Search for the cell housing the specified text and yield its [X, Y] center coordinate. 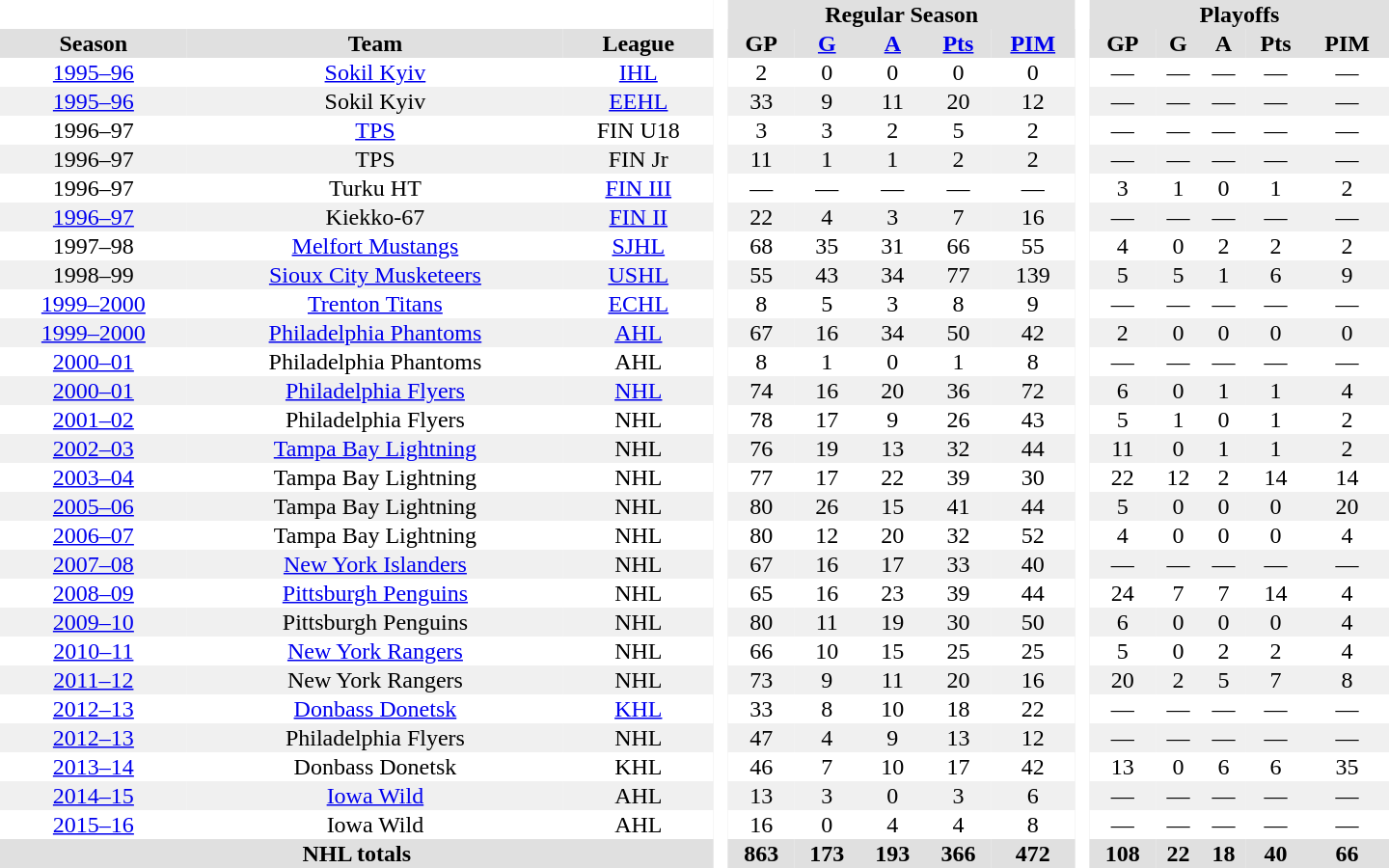
73 [761, 680]
193 [892, 854]
2008–09 [94, 593]
2006–07 [94, 535]
74 [761, 391]
Playoffs [1239, 14]
Sioux City Musketeers [375, 275]
24 [1123, 593]
2014–15 [94, 796]
2010–11 [94, 651]
EEHL [639, 101]
2005–06 [94, 506]
76 [761, 448]
2009–10 [94, 622]
USHL [639, 275]
65 [761, 593]
Regular Season [901, 14]
Trenton Titans [375, 304]
2011–12 [94, 680]
2003–04 [94, 477]
NHL totals [357, 854]
72 [1032, 391]
108 [1123, 854]
FIN III [639, 188]
Team [375, 43]
2015–16 [94, 825]
173 [827, 854]
47 [761, 738]
Kiekko-67 [375, 217]
Turku HT [375, 188]
36 [958, 391]
Season [94, 43]
23 [892, 593]
2001–02 [94, 420]
FIN II [639, 217]
52 [1032, 535]
68 [761, 246]
2013–14 [94, 767]
46 [761, 767]
1998–99 [94, 275]
31 [892, 246]
1997–98 [94, 246]
41 [958, 506]
League [639, 43]
SJHL [639, 246]
2007–08 [94, 564]
2002–03 [94, 448]
78 [761, 420]
366 [958, 854]
FIN U18 [639, 130]
FIN Jr [639, 159]
ECHL [639, 304]
863 [761, 854]
472 [1032, 854]
Melfort Mustangs [375, 246]
IHL [639, 72]
New York Islanders [375, 564]
139 [1032, 275]
